Extract the (X, Y) coordinate from the center of the cell holding the provided text.  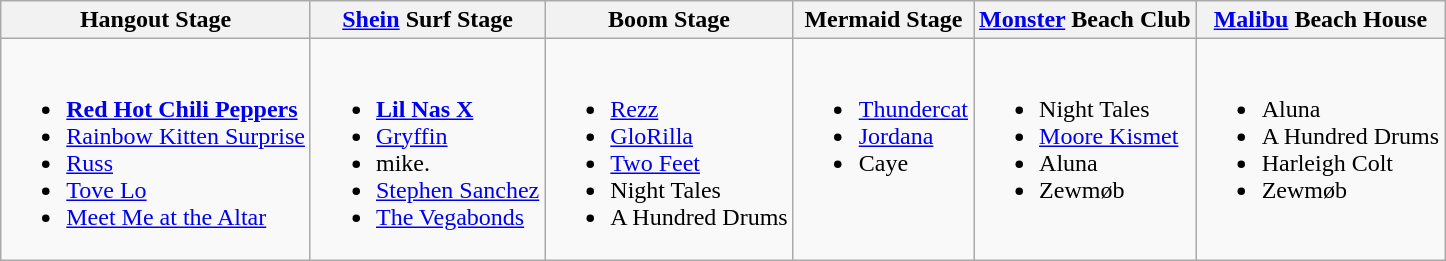
AlunaA Hundred DrumsHarleigh ColtZewmøb (1320, 150)
Malibu Beach House (1320, 20)
Mermaid Stage (883, 20)
Lil Nas XGryffinmike.Stephen SanchezThe Vegabonds (427, 150)
Boom Stage (669, 20)
RezzGloRillaTwo FeetNight TalesA Hundred Drums (669, 150)
Red Hot Chili PeppersRainbow Kitten SurpriseRussTove LoMeet Me at the Altar (156, 150)
Monster Beach Club (1086, 20)
Night TalesMoore KismetAlunaZewmøb (1086, 150)
Hangout Stage (156, 20)
Shein Surf Stage (427, 20)
ThundercatJordanaCaye (883, 150)
